Capture the cell that displays the provided text and extract its [x, y] central coordinate. 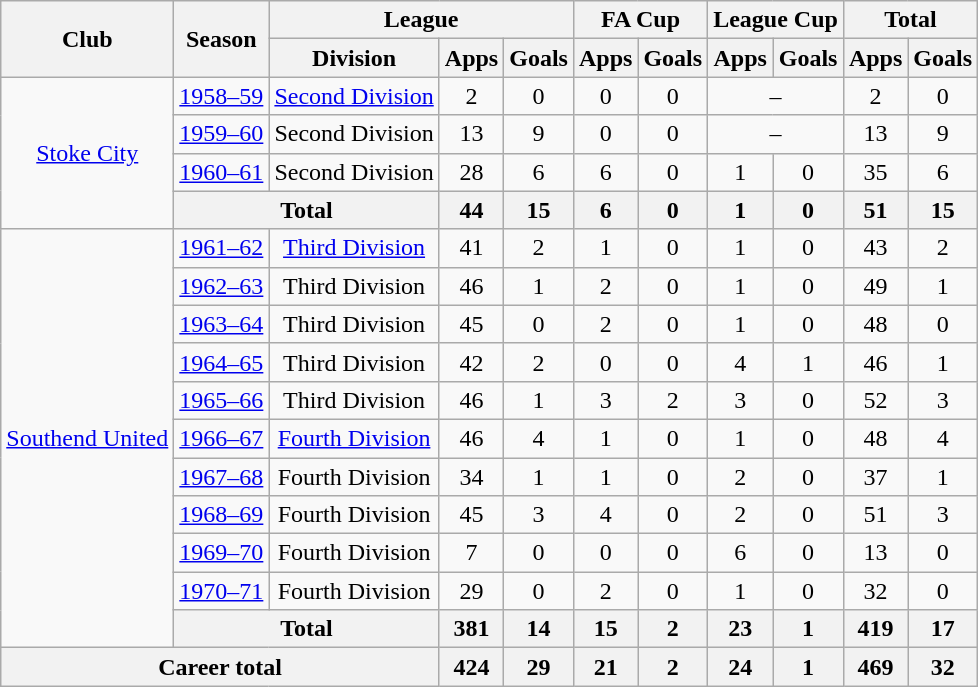
43 [875, 248]
42 [471, 362]
24 [740, 667]
1966–67 [222, 438]
Southend United [88, 438]
1967–68 [222, 477]
1959–60 [222, 134]
Club [88, 39]
League Cup [776, 20]
1970–71 [222, 591]
League [422, 20]
28 [471, 172]
1958–59 [222, 96]
381 [471, 629]
52 [875, 400]
1965–66 [222, 400]
Career total [220, 667]
1961–62 [222, 248]
14 [539, 629]
1969–70 [222, 553]
Division [354, 58]
35 [875, 172]
17 [943, 629]
37 [875, 477]
1962–63 [222, 286]
424 [471, 667]
23 [740, 629]
469 [875, 667]
44 [471, 210]
7 [471, 553]
419 [875, 629]
1964–65 [222, 362]
Season [222, 39]
34 [471, 477]
Stoke City [88, 153]
1968–69 [222, 515]
49 [875, 286]
41 [471, 248]
1960–61 [222, 172]
21 [605, 667]
1963–64 [222, 324]
FA Cup [640, 20]
